From the cell containing the given text, extract its center point as (X, Y) coordinate. 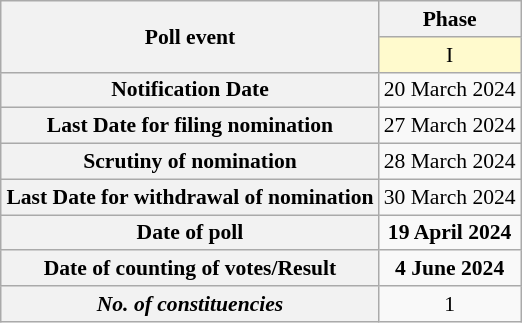
28 March 2024 (450, 161)
20 March 2024 (450, 90)
Notification Date (190, 90)
27 March 2024 (450, 126)
Phase (450, 19)
Last Date for filing nomination (190, 126)
Last Date for withdrawal of nomination (190, 197)
1 (450, 304)
4 June 2024 (450, 268)
19 April 2024 (450, 232)
Date of counting of votes/Result (190, 268)
Poll event (190, 36)
I (450, 54)
Date of poll (190, 232)
30 March 2024 (450, 197)
Scrutiny of nomination (190, 161)
No. of constituencies (190, 304)
